Find where the given text appears and provide that cell's center as (X, Y) coordinate. 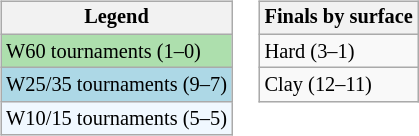
Hard (3–1) (339, 51)
W60 tournaments (1–0) (116, 51)
Legend (116, 18)
W10/15 tournaments (5–5) (116, 119)
Finals by surface (339, 18)
W25/35 tournaments (9–7) (116, 85)
Clay (12–11) (339, 85)
